Capture the cell that displays the provided text and extract its [x, y] central coordinate. 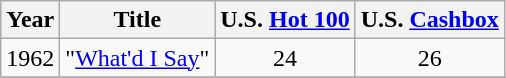
Year [30, 20]
Title [138, 20]
26 [430, 58]
U.S. Hot 100 [285, 20]
U.S. Cashbox [430, 20]
24 [285, 58]
1962 [30, 58]
"What'd I Say" [138, 58]
